Provide the [x, y] coordinate of the cell's center where the given text is located.  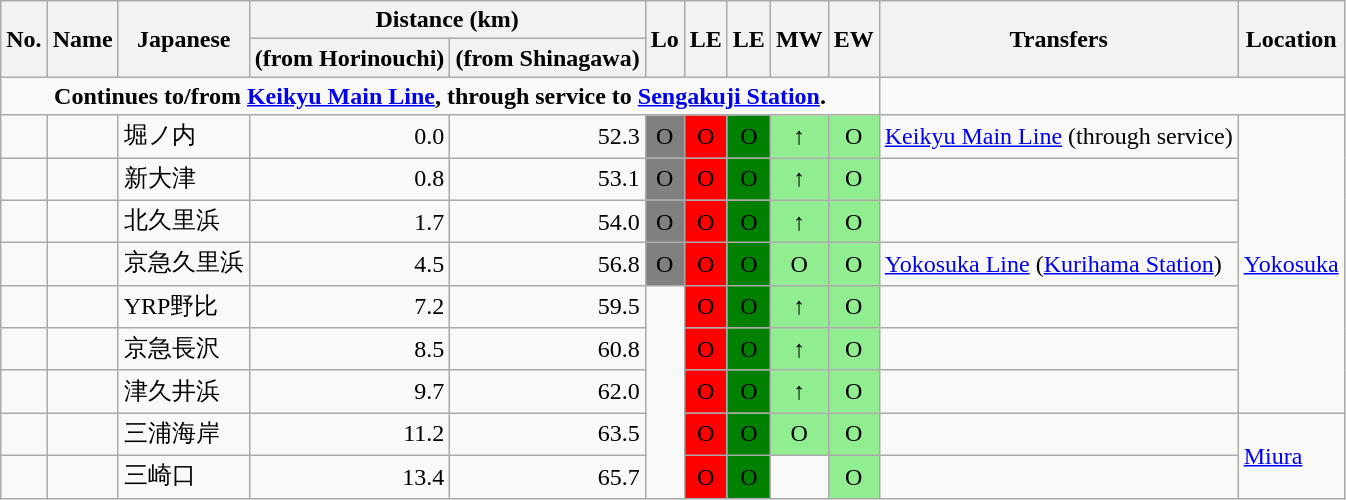
60.8 [548, 350]
8.5 [350, 350]
Continues to/from Keikyu Main Line, through service to Sengakuji Station. [440, 96]
54.0 [548, 222]
52.3 [548, 136]
Miura [1291, 456]
Lo [664, 39]
53.1 [548, 180]
65.7 [548, 476]
Keikyu Main Line (through service) [1058, 136]
Location [1291, 39]
北久里浜 [184, 222]
9.7 [350, 392]
三浦海岸 [184, 434]
11.2 [350, 434]
Yokosuka Line (Kurihama Station) [1058, 264]
(from Horinouchi) [350, 58]
7.2 [350, 306]
EW [854, 39]
62.0 [548, 392]
Japanese [184, 39]
56.8 [548, 264]
京急長沢 [184, 350]
1.7 [350, 222]
Yokosuka [1291, 264]
0.8 [350, 180]
Name [82, 39]
59.5 [548, 306]
13.4 [350, 476]
0.0 [350, 136]
4.5 [350, 264]
津久井浜 [184, 392]
MW [799, 39]
No. [24, 39]
YRP野比 [184, 306]
堀ノ内 [184, 136]
63.5 [548, 434]
(from Shinagawa) [548, 58]
新大津 [184, 180]
三崎口 [184, 476]
京急久里浜 [184, 264]
Distance (km) [447, 20]
Transfers [1058, 39]
